Extract the (X, Y) coordinate from the center of the cell holding the provided text.  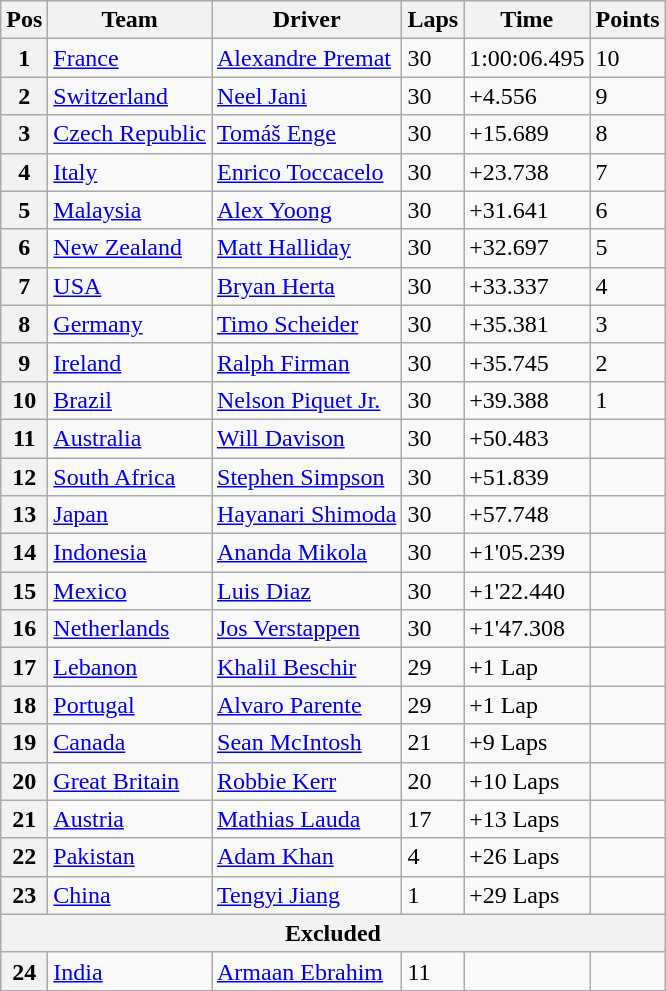
1:00:06.495 (527, 58)
14 (24, 553)
Mexico (130, 591)
Excluded (333, 933)
Indonesia (130, 553)
+9 Laps (527, 743)
+1'05.239 (527, 553)
+31.641 (527, 210)
Enrico Toccacelo (307, 172)
+57.748 (527, 515)
Portugal (130, 705)
Czech Republic (130, 134)
Khalil Beschir (307, 667)
+10 Laps (527, 781)
Robbie Kerr (307, 781)
Timo Scheider (307, 324)
Jos Verstappen (307, 629)
+1'47.308 (527, 629)
Bryan Herta (307, 286)
Matt Halliday (307, 248)
Ananda Mikola (307, 553)
Hayanari Shimoda (307, 515)
Japan (130, 515)
Adam Khan (307, 857)
Great Britain (130, 781)
Points (628, 20)
+32.697 (527, 248)
New Zealand (130, 248)
Laps (433, 20)
USA (130, 286)
16 (24, 629)
France (130, 58)
12 (24, 477)
Pos (24, 20)
+50.483 (527, 438)
Italy (130, 172)
18 (24, 705)
Armaan Ebrahim (307, 971)
Canada (130, 743)
Will Davison (307, 438)
Pakistan (130, 857)
China (130, 895)
+35.381 (527, 324)
Germany (130, 324)
+26 Laps (527, 857)
Time (527, 20)
+51.839 (527, 477)
+23.738 (527, 172)
+35.745 (527, 362)
Netherlands (130, 629)
Nelson Piquet Jr. (307, 400)
+15.689 (527, 134)
+1'22.440 (527, 591)
19 (24, 743)
Alvaro Parente (307, 705)
22 (24, 857)
South Africa (130, 477)
Switzerland (130, 96)
Tengyi Jiang (307, 895)
13 (24, 515)
Ireland (130, 362)
+13 Laps (527, 819)
Mathias Lauda (307, 819)
Tomáš Enge (307, 134)
Stephen Simpson (307, 477)
Sean McIntosh (307, 743)
Malaysia (130, 210)
15 (24, 591)
Ralph Firman (307, 362)
+33.337 (527, 286)
Driver (307, 20)
India (130, 971)
+29 Laps (527, 895)
Alex Yoong (307, 210)
+39.388 (527, 400)
Brazil (130, 400)
Australia (130, 438)
Team (130, 20)
Austria (130, 819)
+4.556 (527, 96)
Alexandre Premat (307, 58)
Neel Jani (307, 96)
Lebanon (130, 667)
Luis Diaz (307, 591)
23 (24, 895)
24 (24, 971)
